From the cell containing the given text, extract its center point as (x, y) coordinate. 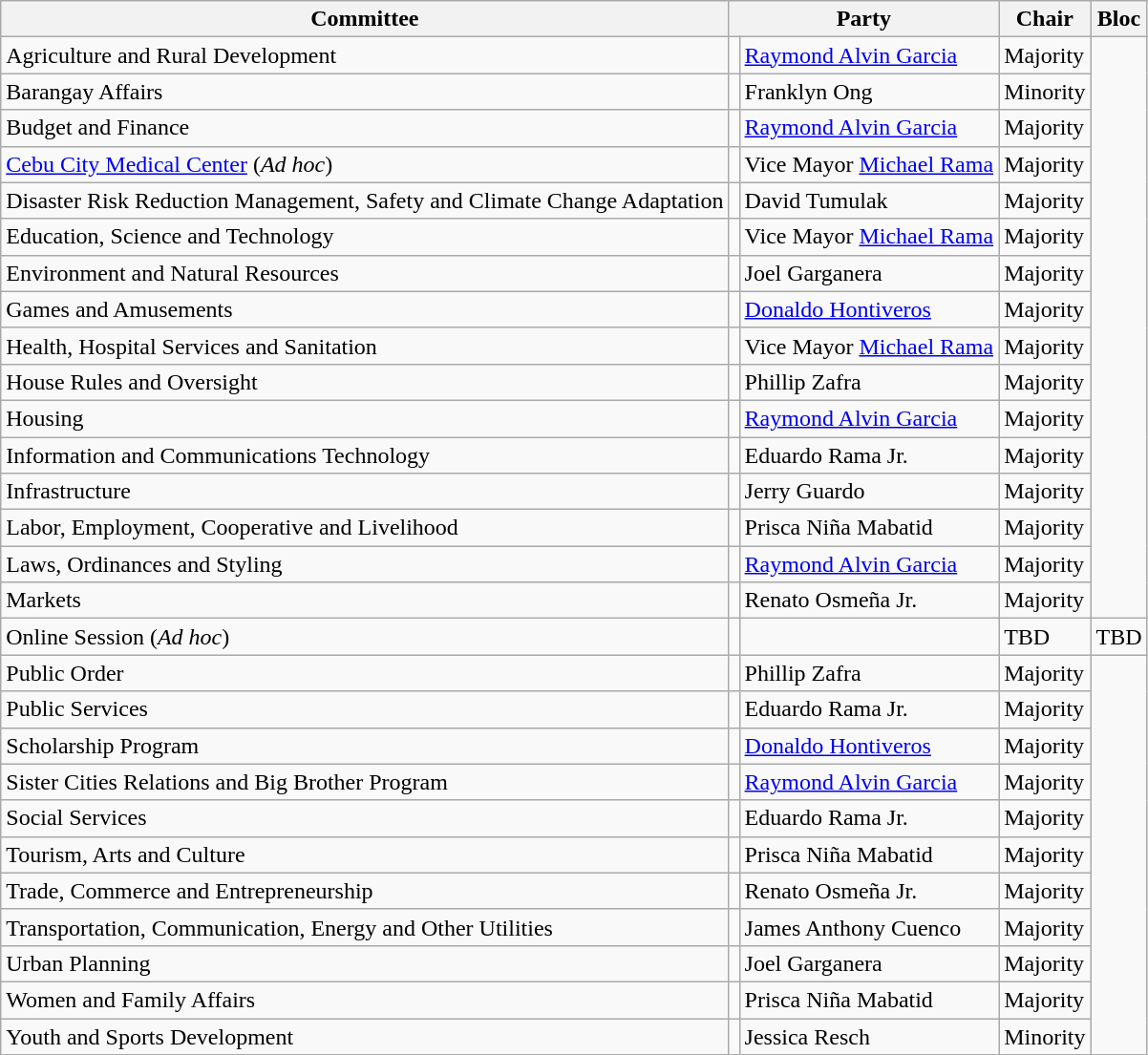
Games and Amusements (365, 309)
Committee (365, 19)
Agriculture and Rural Development (365, 55)
Youth and Sports Development (365, 1036)
Information and Communications Technology (365, 455)
Party (863, 19)
Markets (365, 601)
Women and Family Affairs (365, 1000)
Health, Hospital Services and Sanitation (365, 346)
Scholarship Program (365, 746)
Sister Cities Relations and Big Brother Program (365, 782)
Labor, Employment, Cooperative and Livelihood (365, 528)
Public Order (365, 673)
Jerry Guardo (869, 492)
Disaster Risk Reduction Management, Safety and Climate Change Adaptation (365, 200)
Housing (365, 418)
Jessica Resch (869, 1036)
Infrastructure (365, 492)
Chair (1045, 19)
Social Services (365, 818)
Tourism, Arts and Culture (365, 855)
Urban Planning (365, 963)
House Rules and Oversight (365, 382)
James Anthony Cuenco (869, 927)
Education, Science and Technology (365, 237)
Laws, Ordinances and Styling (365, 564)
David Tumulak (869, 200)
Public Services (365, 709)
Online Session (Ad hoc) (365, 637)
Franklyn Ong (869, 92)
Transportation, Communication, Energy and Other Utilities (365, 927)
Bloc (1119, 19)
Environment and Natural Resources (365, 273)
Trade, Commerce and Entrepreneurship (365, 891)
Budget and Finance (365, 128)
Cebu City Medical Center (Ad hoc) (365, 164)
Barangay Affairs (365, 92)
